Detect which cell encompasses the target text, then output its (x, y) center coordinate. 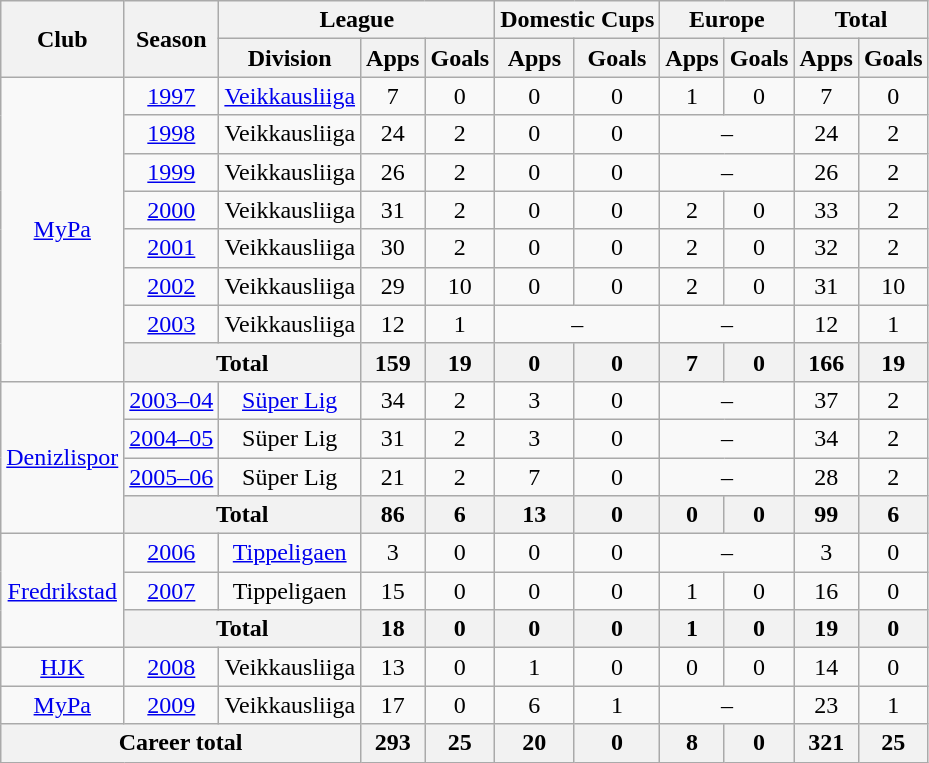
30 (393, 248)
2008 (172, 667)
Europe (727, 20)
2003–04 (172, 400)
Career total (181, 743)
166 (826, 362)
2005–06 (172, 477)
15 (393, 591)
32 (826, 248)
18 (393, 629)
Domestic Cups (578, 20)
16 (826, 591)
37 (826, 400)
Club (62, 39)
2003 (172, 324)
23 (826, 705)
2002 (172, 286)
HJK (62, 667)
1998 (172, 134)
321 (826, 743)
1997 (172, 96)
86 (393, 515)
1999 (172, 172)
8 (692, 743)
28 (826, 477)
293 (393, 743)
Fredrikstad (62, 591)
2009 (172, 705)
2001 (172, 248)
29 (393, 286)
Denizlispor (62, 457)
2000 (172, 210)
Season (172, 39)
33 (826, 210)
20 (534, 743)
2004–05 (172, 438)
17 (393, 705)
2007 (172, 591)
14 (826, 667)
2006 (172, 553)
21 (393, 477)
99 (826, 515)
League (357, 20)
Division (290, 58)
159 (393, 362)
